Output the [X, Y] coordinate of the center of the cell containing the given text.  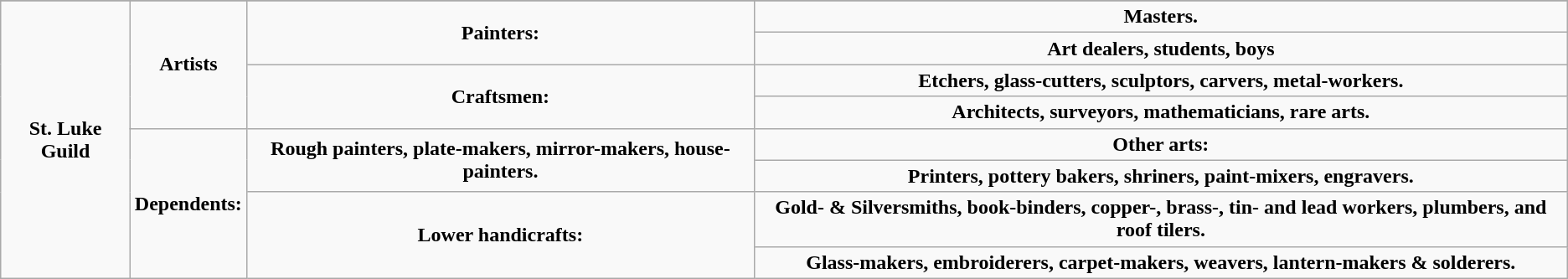
Glass-makers, embroiderers, carpet-makers, weavers, lantern-makers & solderers. [1161, 262]
St. Luke Guild [65, 140]
Craftsmen: [500, 96]
Rough painters, plate-makers, mirror-makers, house-painters. [500, 160]
Lower handicrafts: [500, 235]
Art dealers, students, boys [1161, 49]
Etchers, glass-cutters, sculptors, carvers, metal-workers. [1161, 80]
Masters. [1161, 17]
Dependents: [188, 203]
Architects, surveyors, mathematicians, rare arts. [1161, 112]
Gold- & Silversmiths, book-binders, copper-, brass-, tin- and lead workers, plumbers, and roof tilers. [1161, 220]
Painters: [500, 33]
Printers, pottery bakers, shriners, paint-mixers, engravers. [1161, 176]
Artists [188, 65]
Other arts: [1161, 144]
